Locate the cell with the specified text and output its (x, y) center coordinate. 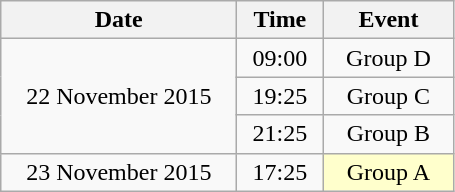
Event (388, 20)
Time (280, 20)
Group A (388, 172)
09:00 (280, 58)
Group D (388, 58)
19:25 (280, 96)
22 November 2015 (119, 96)
Date (119, 20)
Group B (388, 134)
Group C (388, 96)
21:25 (280, 134)
17:25 (280, 172)
23 November 2015 (119, 172)
